Return the [X, Y] coordinate for the center point of the cell that contains the specified text.  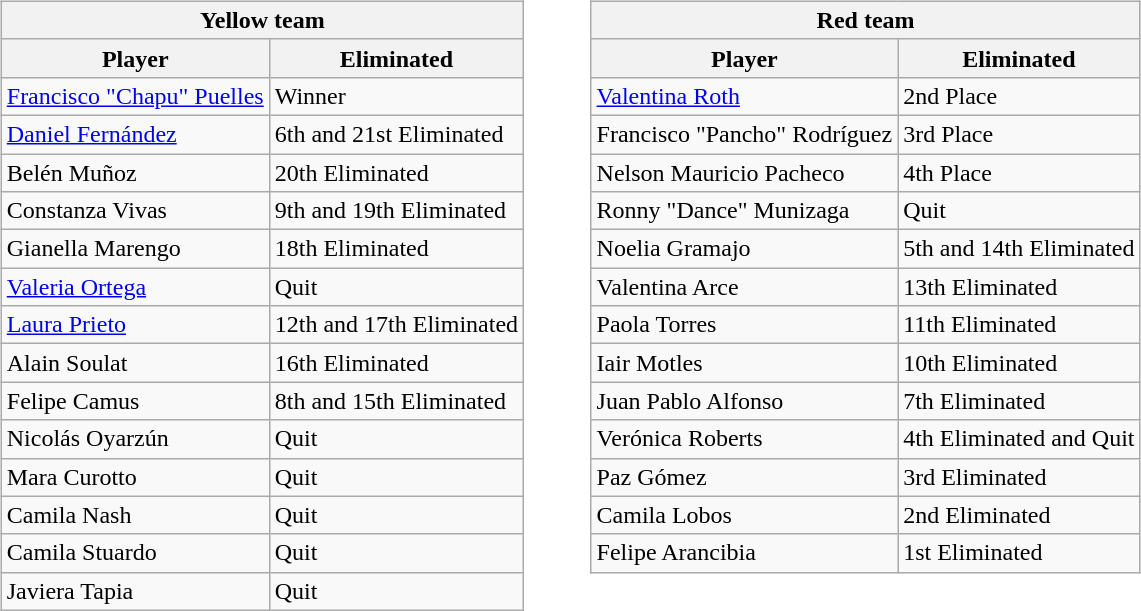
Verónica Roberts [744, 439]
Paola Torres [744, 325]
Valentina Roth [744, 96]
3rd Place [1019, 134]
Winner [396, 96]
Paz Gómez [744, 477]
Red team [866, 20]
11th Eliminated [1019, 325]
Nicolás Oyarzún [135, 439]
12th and 17th Eliminated [396, 325]
Valentina Arce [744, 287]
4th Eliminated and Quit [1019, 439]
Francisco "Pancho" Rodríguez [744, 134]
Felipe Arancibia [744, 553]
Constanza Vivas [135, 211]
6th and 21st Eliminated [396, 134]
5th and 14th Eliminated [1019, 249]
1st Eliminated [1019, 553]
4th Place [1019, 173]
8th and 15th Eliminated [396, 401]
Mara Curotto [135, 477]
Francisco "Chapu" Puelles [135, 96]
Camila Lobos [744, 515]
Noelia Gramajo [744, 249]
Belén Muñoz [135, 173]
Camila Nash [135, 515]
Valeria Ortega [135, 287]
9th and 19th Eliminated [396, 211]
Gianella Marengo [135, 249]
2nd Eliminated [1019, 515]
7th Eliminated [1019, 401]
10th Eliminated [1019, 363]
18th Eliminated [396, 249]
3rd Eliminated [1019, 477]
2nd Place [1019, 96]
Felipe Camus [135, 401]
16th Eliminated [396, 363]
20th Eliminated [396, 173]
Javiera Tapia [135, 591]
Iair Motles [744, 363]
Daniel Fernández [135, 134]
Camila Stuardo [135, 553]
Nelson Mauricio Pacheco [744, 173]
Alain Soulat [135, 363]
Laura Prieto [135, 325]
Yellow team [262, 20]
Juan Pablo Alfonso [744, 401]
Ronny "Dance" Munizaga [744, 211]
13th Eliminated [1019, 287]
